From the cell containing the given text, extract its center point as (X, Y) coordinate. 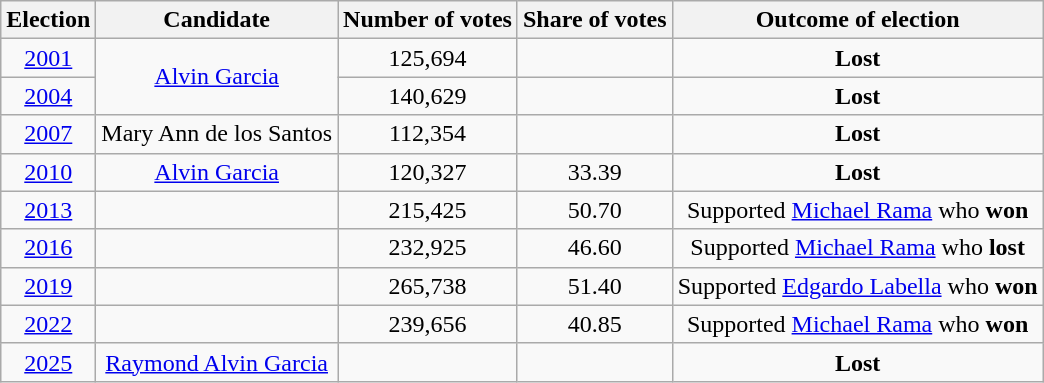
33.39 (594, 172)
Outcome of election (858, 20)
215,425 (428, 210)
265,738 (428, 286)
2001 (48, 58)
112,354 (428, 134)
Number of votes (428, 20)
50.70 (594, 210)
2025 (48, 362)
125,694 (428, 58)
Election (48, 20)
232,925 (428, 248)
Supported Edgardo Labella who won (858, 286)
2004 (48, 96)
Mary Ann de los Santos (217, 134)
2007 (48, 134)
51.40 (594, 286)
140,629 (428, 96)
2013 (48, 210)
2010 (48, 172)
2019 (48, 286)
239,656 (428, 324)
2016 (48, 248)
Candidate (217, 20)
120,327 (428, 172)
40.85 (594, 324)
Raymond Alvin Garcia (217, 362)
46.60 (594, 248)
Supported Michael Rama who lost (858, 248)
Share of votes (594, 20)
2022 (48, 324)
